Detect which cell encompasses the target text, then output its [x, y] center coordinate. 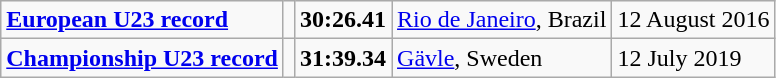
Rio de Janeiro, Brazil [502, 20]
Championship U23 record [142, 58]
European U23 record [142, 20]
31:39.34 [342, 58]
12 August 2016 [694, 20]
Gävle, Sweden [502, 58]
12 July 2019 [694, 58]
30:26.41 [342, 20]
